Pinpoint the cell where the given text exists, returning its [x, y] midpoint coordinate. 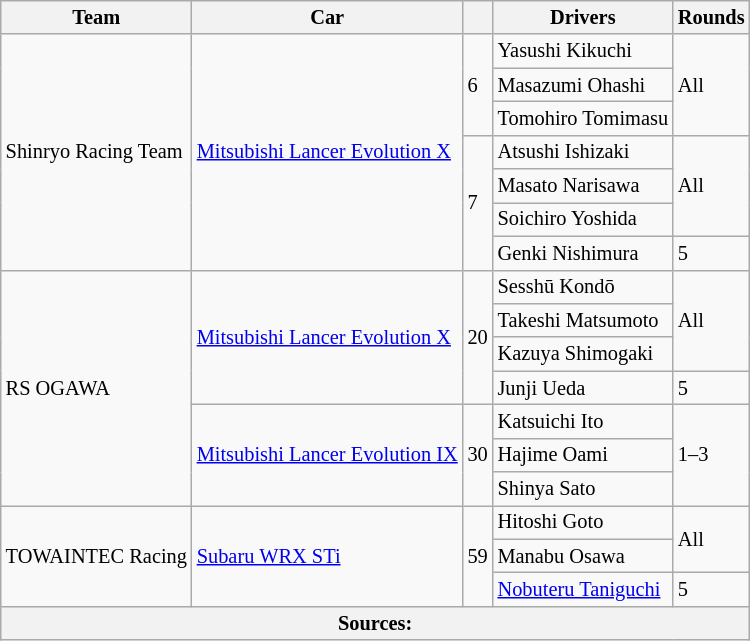
TOWAINTEC Racing [96, 556]
Kazuya Shimogaki [583, 354]
Masazumi Ohashi [583, 85]
30 [478, 454]
20 [478, 338]
Soichiro Yoshida [583, 219]
Mitsubishi Lancer Evolution IX [328, 454]
Yasushi Kikuchi [583, 51]
Car [328, 17]
Atsushi Ishizaki [583, 152]
Rounds [712, 17]
Takeshi Matsumoto [583, 320]
1–3 [712, 454]
Subaru WRX STi [328, 556]
Junji Ueda [583, 388]
Hitoshi Goto [583, 522]
Genki Nishimura [583, 253]
Manabu Osawa [583, 556]
Sesshū Kondō [583, 287]
Shinryo Racing Team [96, 152]
RS OGAWA [96, 388]
59 [478, 556]
Hajime Oami [583, 455]
Nobuteru Taniguchi [583, 589]
Katsuichi Ito [583, 421]
Masato Narisawa [583, 186]
Tomohiro Tomimasu [583, 118]
Drivers [583, 17]
7 [478, 202]
6 [478, 84]
Shinya Sato [583, 489]
Team [96, 17]
Sources: [376, 623]
